Pinpoint the cell where the given text exists, returning its (X, Y) midpoint coordinate. 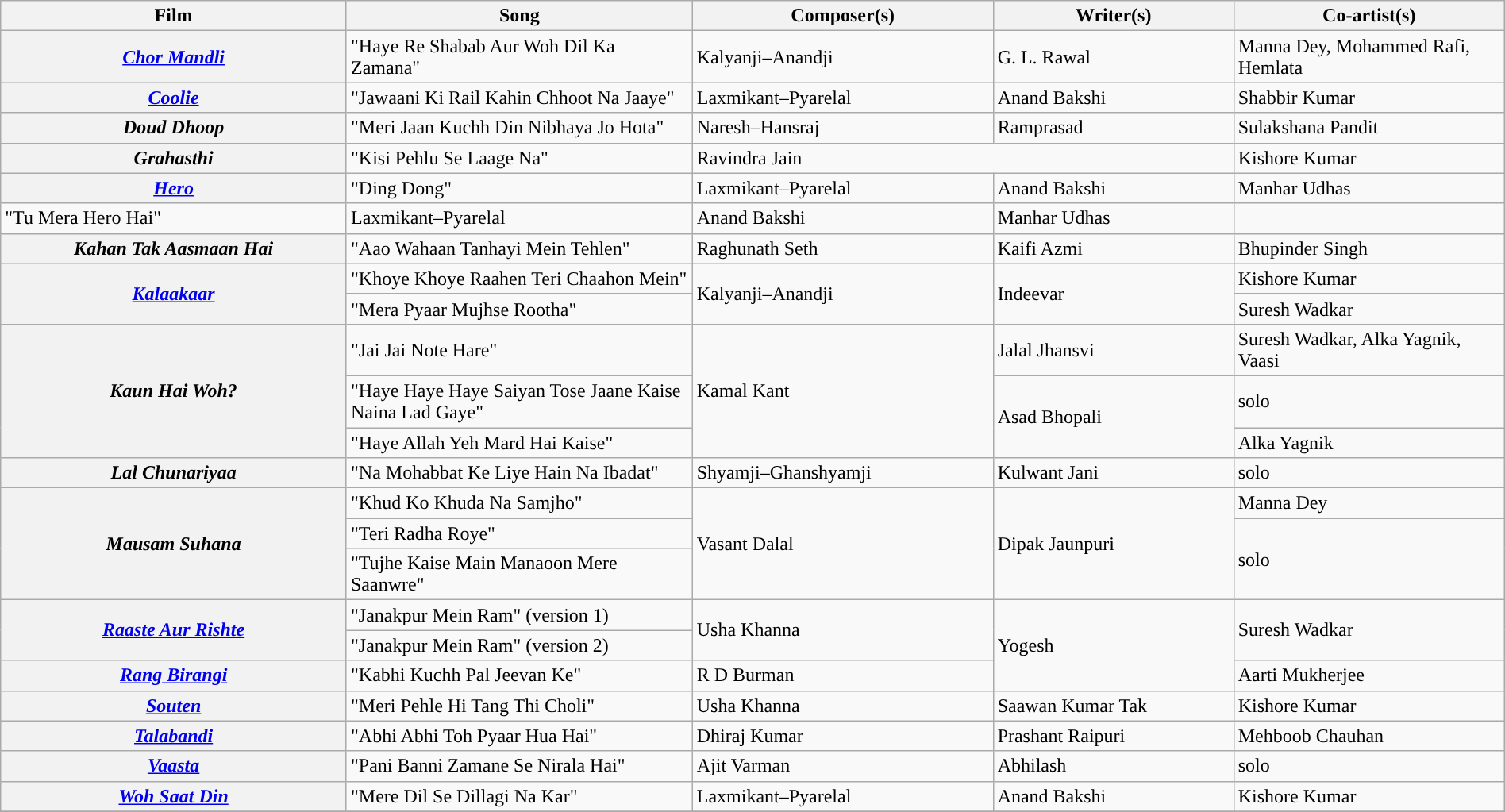
"Haye Re Shabab Aur Woh Dil Ka Zamana" (519, 57)
Raaste Aur Rishte (174, 630)
"Aao Wahaan Tanhayi Mein Tehlen" (519, 248)
Mehboob Chauhan (1368, 736)
Rang Birangi (174, 675)
Talabandi (174, 736)
Suresh Wadkar, Alka Yagnik, Vaasi (1368, 349)
"Kisi Pehlu Se Laage Na" (519, 158)
Vaasta (174, 766)
"Ding Dong" (519, 188)
"Jawaani Ki Rail Kahin Chhoot Na Jaaye" (519, 98)
Kalaakaar (174, 294)
Jalal Jhansvi (1113, 349)
Abhilash (1113, 766)
Kaun Hai Woh? (174, 391)
"Janakpur Mein Ram" (version 1) (519, 615)
Dhiraj Kumar (843, 736)
Hero (174, 188)
Coolie (174, 98)
Bhupinder Singh (1368, 248)
Manna Dey, Mohammed Rafi, Hemlata (1368, 57)
Film (174, 16)
"Na Mohabbat Ke Liye Hain Na Ibadat" (519, 473)
"Tu Mera Hero Hai" (174, 218)
"Mera Pyaar Mujhse Rootha" (519, 309)
Ajit Varman (843, 766)
Ramprasad (1113, 128)
Composer(s) (843, 16)
Shyamji–Ghanshyamji (843, 473)
Alka Yagnik (1368, 442)
Writer(s) (1113, 16)
Kaifi Azmi (1113, 248)
"Teri Radha Roye" (519, 533)
Woh Saat Din (174, 796)
Doud Dhoop (174, 128)
"Khud Ko Khuda Na Samjho" (519, 503)
Dipak Jaunpuri (1113, 545)
Chor Mandli (174, 57)
"Janakpur Mein Ram" (version 2) (519, 645)
Asad Bhopali (1113, 416)
Yogesh (1113, 645)
Kahan Tak Aasmaan Hai (174, 248)
Ravindra Jain (963, 158)
Naresh–Hansraj (843, 128)
Indeevar (1113, 294)
Souten (174, 706)
Kulwant Jani (1113, 473)
Vasant Dalal (843, 545)
"Abhi Abhi Toh Pyaar Hua Hai" (519, 736)
"Kabhi Kuchh Pal Jeevan Ke" (519, 675)
Grahasthi (174, 158)
"Khoye Khoye Raahen Teri Chaahon Mein" (519, 279)
"Haye Haye Haye Saiyan Tose Jaane Kaise Naina Lad Gaye" (519, 402)
Shabbir Kumar (1368, 98)
"Meri Jaan Kuchh Din Nibhaya Jo Hota" (519, 128)
"Haye Allah Yeh Mard Hai Kaise" (519, 442)
"Meri Pehle Hi Tang Thi Choli" (519, 706)
R D Burman (843, 675)
Saawan Kumar Tak (1113, 706)
Lal Chunariyaa (174, 473)
Mausam Suhana (174, 545)
Co-artist(s) (1368, 16)
Kamal Kant (843, 391)
"Mere Dil Se Dillagi Na Kar" (519, 796)
Song (519, 16)
G. L. Rawal (1113, 57)
Sulakshana Pandit (1368, 128)
Aarti Mukherjee (1368, 675)
"Tujhe Kaise Main Manaoon Mere Saanwre" (519, 575)
Raghunath Seth (843, 248)
"Pani Banni Zamane Se Nirala Hai" (519, 766)
"Jai Jai Note Hare" (519, 349)
Prashant Raipuri (1113, 736)
Manna Dey (1368, 503)
